Pinpoint the cell where the given text exists, returning its (x, y) midpoint coordinate. 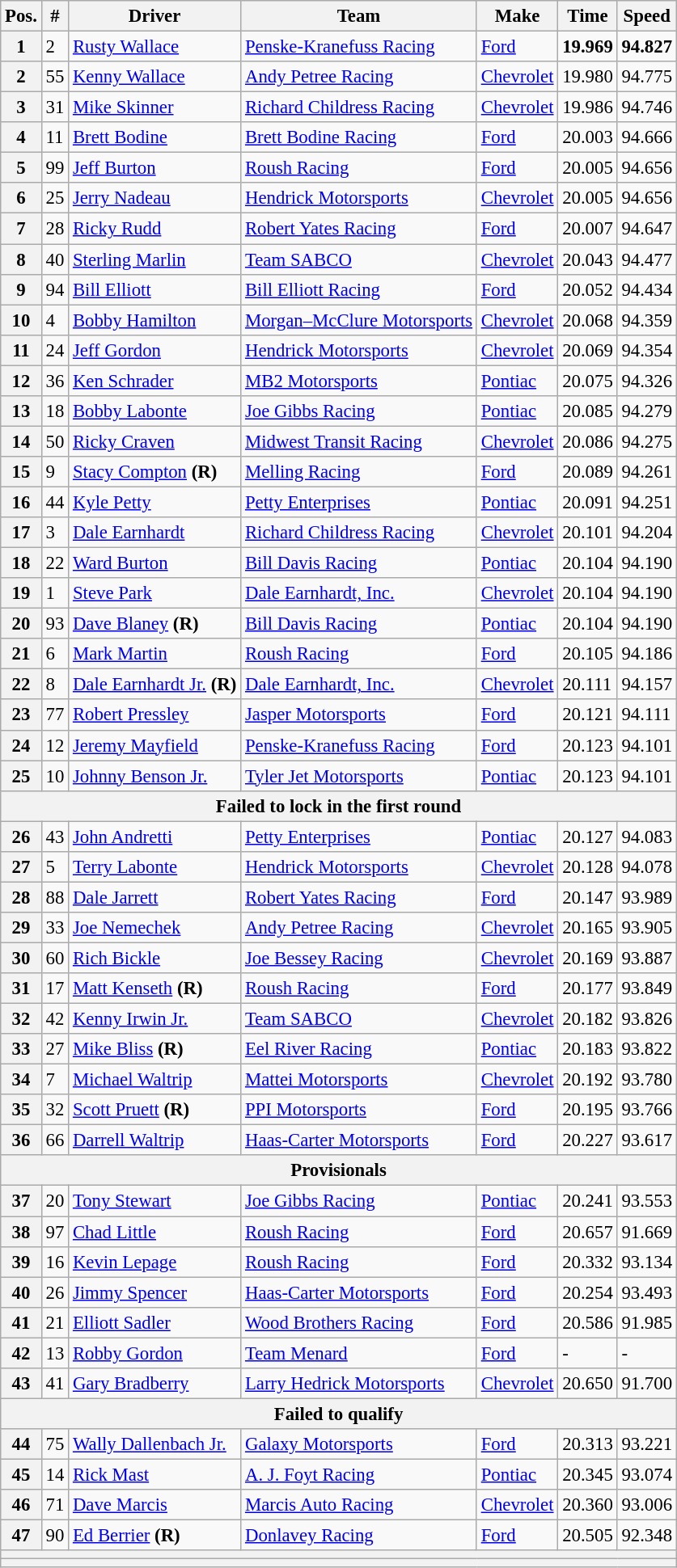
20.127 (587, 837)
93.006 (647, 1505)
20.505 (587, 1536)
Pos. (21, 16)
93.989 (647, 897)
Robby Gordon (155, 1353)
94 (55, 289)
Brett Bodine (155, 137)
20.111 (587, 685)
93.493 (647, 1292)
Melling Racing (359, 472)
93.221 (647, 1444)
94.261 (647, 472)
20.183 (587, 1049)
20.075 (587, 381)
20.169 (587, 958)
90 (55, 1536)
Johnny Benson Jr. (155, 776)
94.746 (647, 107)
94.775 (647, 77)
99 (55, 168)
77 (55, 715)
Larry Hedrick Motorsports (359, 1384)
93.780 (647, 1080)
20.165 (587, 928)
94.477 (647, 259)
93.826 (647, 1019)
37 (21, 1201)
# (55, 16)
93.553 (647, 1201)
35 (21, 1110)
94.204 (647, 533)
20.182 (587, 1019)
15 (21, 472)
Jeff Burton (155, 168)
93.074 (647, 1474)
Morgan–McClure Motorsports (359, 320)
Rich Bickle (155, 958)
20.195 (587, 1110)
94.279 (647, 411)
20.177 (587, 988)
20.089 (587, 472)
20.052 (587, 289)
John Andretti (155, 837)
Michael Waltrip (155, 1080)
PPI Motorsports (359, 1110)
20.101 (587, 533)
Kenny Wallace (155, 77)
Robert Pressley (155, 715)
Ken Schrader (155, 381)
93.822 (647, 1049)
20.313 (587, 1444)
Ward Burton (155, 563)
20.254 (587, 1292)
Marcis Auto Racing (359, 1505)
20.241 (587, 1201)
Mattei Motorsports (359, 1080)
66 (55, 1140)
38 (21, 1232)
Bobby Labonte (155, 411)
94.186 (647, 654)
94.275 (647, 441)
Wood Brothers Racing (359, 1322)
91.669 (647, 1232)
20.586 (587, 1322)
Ricky Rudd (155, 229)
Failed to qualify (339, 1414)
Mark Martin (155, 654)
Dale Earnhardt (155, 533)
Jeremy Mayfield (155, 745)
19.986 (587, 107)
34 (21, 1080)
Sterling Marlin (155, 259)
20.085 (587, 411)
20.003 (587, 137)
MB2 Motorsports (359, 381)
Make (517, 16)
Jasper Motorsports (359, 715)
97 (55, 1232)
Bobby Hamilton (155, 320)
Joe Nemechek (155, 928)
20.192 (587, 1080)
93.887 (647, 958)
93 (55, 624)
94.157 (647, 685)
71 (55, 1505)
Jerry Nadeau (155, 198)
20.147 (587, 897)
Gary Bradberry (155, 1384)
94.359 (647, 320)
Kenny Irwin Jr. (155, 1019)
94.354 (647, 350)
Darrell Waltrip (155, 1140)
93.134 (647, 1262)
Dale Earnhardt Jr. (R) (155, 685)
Elliott Sadler (155, 1322)
20.068 (587, 320)
20.650 (587, 1384)
88 (55, 897)
20.345 (587, 1474)
94.827 (647, 47)
Joe Bessey Racing (359, 958)
75 (55, 1444)
Terry Labonte (155, 867)
93.905 (647, 928)
Jimmy Spencer (155, 1292)
39 (21, 1262)
20.069 (587, 350)
55 (55, 77)
Bill Elliott Racing (359, 289)
Tony Stewart (155, 1201)
30 (21, 958)
Galaxy Motorsports (359, 1444)
19 (21, 593)
94.647 (647, 229)
Kevin Lepage (155, 1262)
93.617 (647, 1140)
20.227 (587, 1140)
Rusty Wallace (155, 47)
20.043 (587, 259)
Donlavey Racing (359, 1536)
Steve Park (155, 593)
Midwest Transit Racing (359, 441)
Provisionals (339, 1171)
93.766 (647, 1110)
Mike Skinner (155, 107)
Wally Dallenbach Jr. (155, 1444)
Bill Elliott (155, 289)
20.105 (587, 654)
94.326 (647, 381)
Ed Berrier (R) (155, 1536)
Team (359, 16)
Dave Marcis (155, 1505)
Rick Mast (155, 1474)
Team Menard (359, 1353)
19.969 (587, 47)
94.083 (647, 837)
Scott Pruett (R) (155, 1110)
20.332 (587, 1262)
Tyler Jet Motorsports (359, 776)
Matt Kenseth (R) (155, 988)
20.086 (587, 441)
20.121 (587, 715)
Stacy Compton (R) (155, 472)
47 (21, 1536)
Ricky Craven (155, 441)
Driver (155, 16)
20.360 (587, 1505)
Mike Bliss (R) (155, 1049)
23 (21, 715)
20.091 (587, 502)
94.434 (647, 289)
20.657 (587, 1232)
Time (587, 16)
A. J. Foyt Racing (359, 1474)
Eel River Racing (359, 1049)
91.985 (647, 1322)
Dave Blaney (R) (155, 624)
Kyle Petty (155, 502)
Dale Jarrett (155, 897)
20.007 (587, 229)
20.128 (587, 867)
93.849 (647, 988)
94.666 (647, 137)
45 (21, 1474)
46 (21, 1505)
Chad Little (155, 1232)
50 (55, 441)
Brett Bodine Racing (359, 137)
94.111 (647, 715)
91.700 (647, 1384)
60 (55, 958)
94.078 (647, 867)
29 (21, 928)
Failed to lock in the first round (339, 806)
92.348 (647, 1536)
94.251 (647, 502)
Jeff Gordon (155, 350)
Speed (647, 16)
19.980 (587, 77)
